Search for the cell housing the specified text and yield its (X, Y) center coordinate. 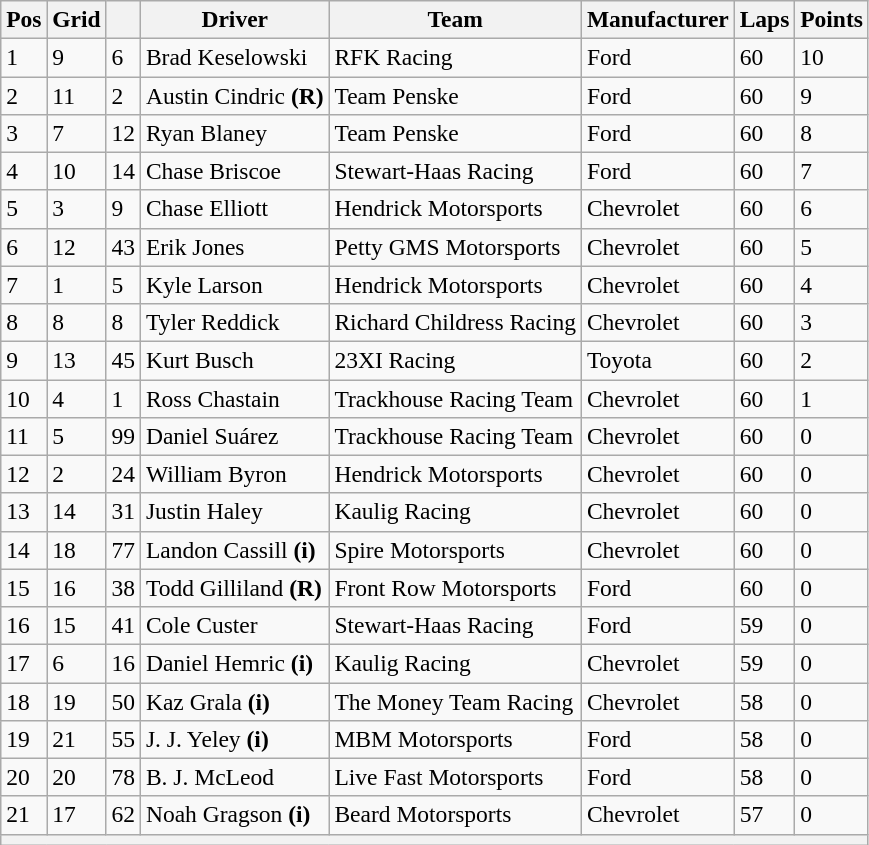
55 (123, 739)
Beard Motorsports (455, 815)
Points (832, 19)
Erik Jones (234, 247)
43 (123, 247)
MBM Motorsports (455, 739)
50 (123, 701)
Grid (76, 19)
Manufacturer (658, 19)
57 (764, 815)
Kyle Larson (234, 285)
Live Fast Motorsports (455, 777)
Ross Chastain (234, 398)
Spire Motorsports (455, 550)
Austin Cindric (R) (234, 95)
Toyota (658, 360)
Petty GMS Motorsports (455, 247)
99 (123, 436)
Richard Childress Racing (455, 322)
62 (123, 815)
24 (123, 474)
31 (123, 512)
41 (123, 625)
Daniel Hemric (i) (234, 663)
Chase Briscoe (234, 171)
Front Row Motorsports (455, 588)
Justin Haley (234, 512)
Laps (764, 19)
Chase Elliott (234, 209)
Kurt Busch (234, 360)
78 (123, 777)
Noah Gragson (i) (234, 815)
Tyler Reddick (234, 322)
Todd Gilliland (R) (234, 588)
Kaz Grala (i) (234, 701)
Landon Cassill (i) (234, 550)
45 (123, 360)
B. J. McLeod (234, 777)
77 (123, 550)
Team (455, 19)
Pos (24, 19)
Brad Keselowski (234, 57)
38 (123, 588)
Daniel Suárez (234, 436)
23XI Racing (455, 360)
J. J. Yeley (i) (234, 739)
Cole Custer (234, 625)
Ryan Blaney (234, 133)
William Byron (234, 474)
RFK Racing (455, 57)
The Money Team Racing (455, 701)
Driver (234, 19)
